Pinpoint the cell where the given text exists, returning its [x, y] midpoint coordinate. 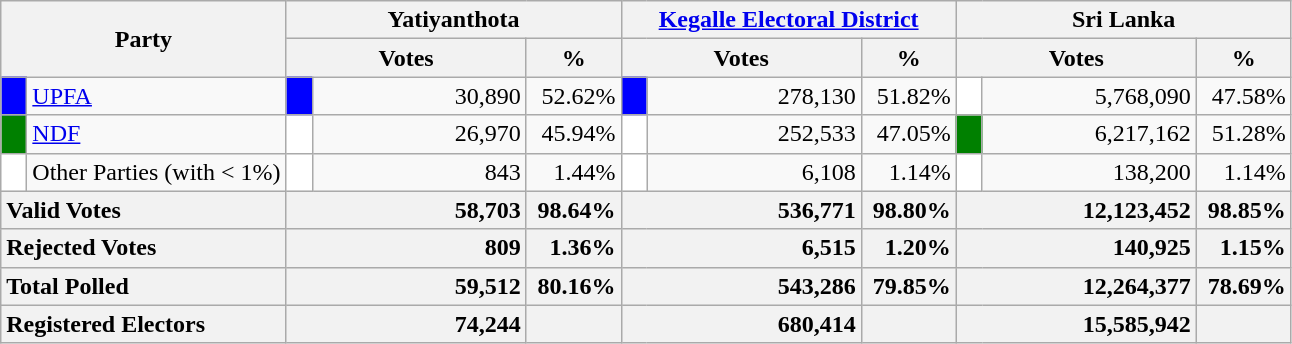
NDF [156, 134]
51.28% [1244, 134]
Yatiyanthota [454, 20]
278,130 [754, 96]
543,286 [741, 286]
51.82% [908, 96]
98.64% [574, 210]
78.69% [1244, 286]
Total Polled [144, 286]
Other Parties (with < 1%) [156, 172]
Valid Votes [144, 210]
26,970 [419, 134]
1.20% [908, 248]
680,414 [741, 324]
Registered Electors [144, 324]
12,123,452 [1076, 210]
140,925 [1076, 248]
12,264,377 [1076, 286]
Kegalle Electoral District [788, 20]
15,585,942 [1076, 324]
45.94% [574, 134]
6,217,162 [1089, 134]
74,244 [406, 324]
809 [406, 248]
6,515 [741, 248]
Party [144, 39]
47.05% [908, 134]
52.62% [574, 96]
80.16% [574, 286]
5,768,090 [1089, 96]
Sri Lanka [1124, 20]
1.36% [574, 248]
98.85% [1244, 210]
UPFA [156, 96]
1.15% [1244, 248]
58,703 [406, 210]
138,200 [1089, 172]
252,533 [754, 134]
843 [419, 172]
47.58% [1244, 96]
6,108 [754, 172]
1.44% [574, 172]
30,890 [419, 96]
Rejected Votes [144, 248]
59,512 [406, 286]
536,771 [741, 210]
98.80% [908, 210]
79.85% [908, 286]
